Capture the cell that displays the provided text and extract its (x, y) central coordinate. 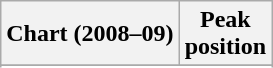
Peakposition (225, 34)
Chart (2008–09) (90, 34)
